Search for the cell housing the specified text and yield its (X, Y) center coordinate. 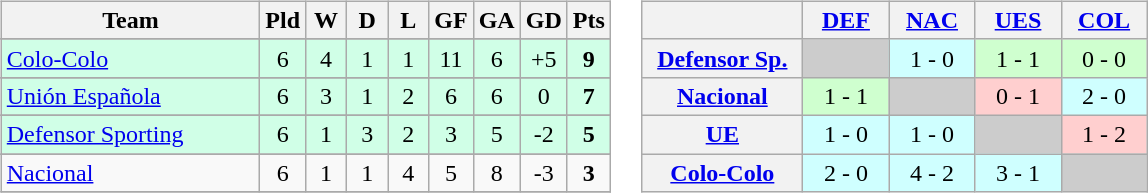
COL (1104, 20)
0 - 0 (1104, 58)
7 (588, 96)
0 - 1 (1018, 96)
UES (1018, 20)
11 (451, 58)
3 - 1 (1018, 173)
Defensor Sporting (130, 134)
W (326, 20)
Pts (588, 20)
-3 (544, 173)
D (368, 20)
8 (496, 173)
4 - 2 (932, 173)
NAC (932, 20)
0 (544, 96)
Pld (283, 20)
UE (722, 134)
-2 (544, 134)
Team (130, 20)
1 - 2 (1104, 134)
+5 (544, 58)
Defensor Sp. (722, 58)
GD (544, 20)
GA (496, 20)
DEF (846, 20)
Unión Española (130, 96)
L (408, 20)
9 (588, 58)
GF (451, 20)
